Locate the cell with the specified text and output its [X, Y] center coordinate. 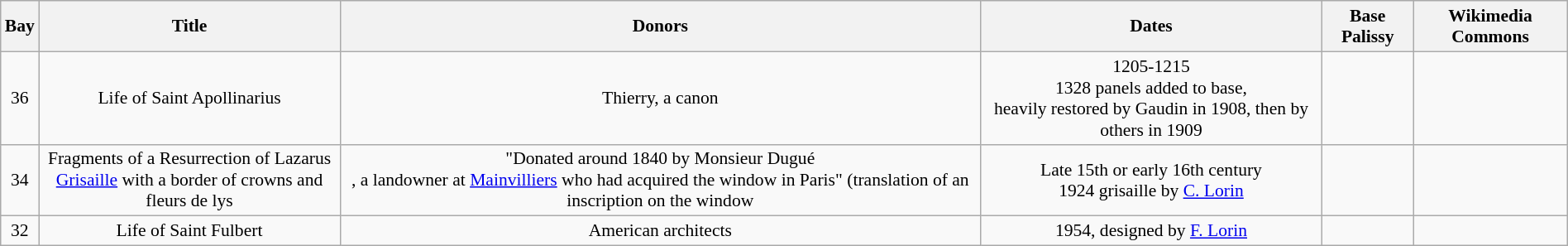
American architects [660, 231]
Title [189, 27]
Late 15th or early 16th century 1924 grisaille by C. Lorin [1151, 181]
Donors [660, 27]
Life of Saint Apollinarius [189, 98]
Dates [1151, 27]
1205-12151328 panels added to base,heavily restored by Gaudin in 1908, then by others in 1909 [1151, 98]
32 [20, 231]
Wikimedia Commons [1490, 27]
Thierry, a canon [660, 98]
Life of Saint Fulbert [189, 231]
1954, designed by F. Lorin [1151, 231]
Base Palissy [1368, 27]
36 [20, 98]
Bay [20, 27]
Fragments of a Resurrection of LazarusGrisaille with a border of crowns and fleurs de lys [189, 181]
34 [20, 181]
